Find where the given text appears and provide that cell's center as (x, y) coordinate. 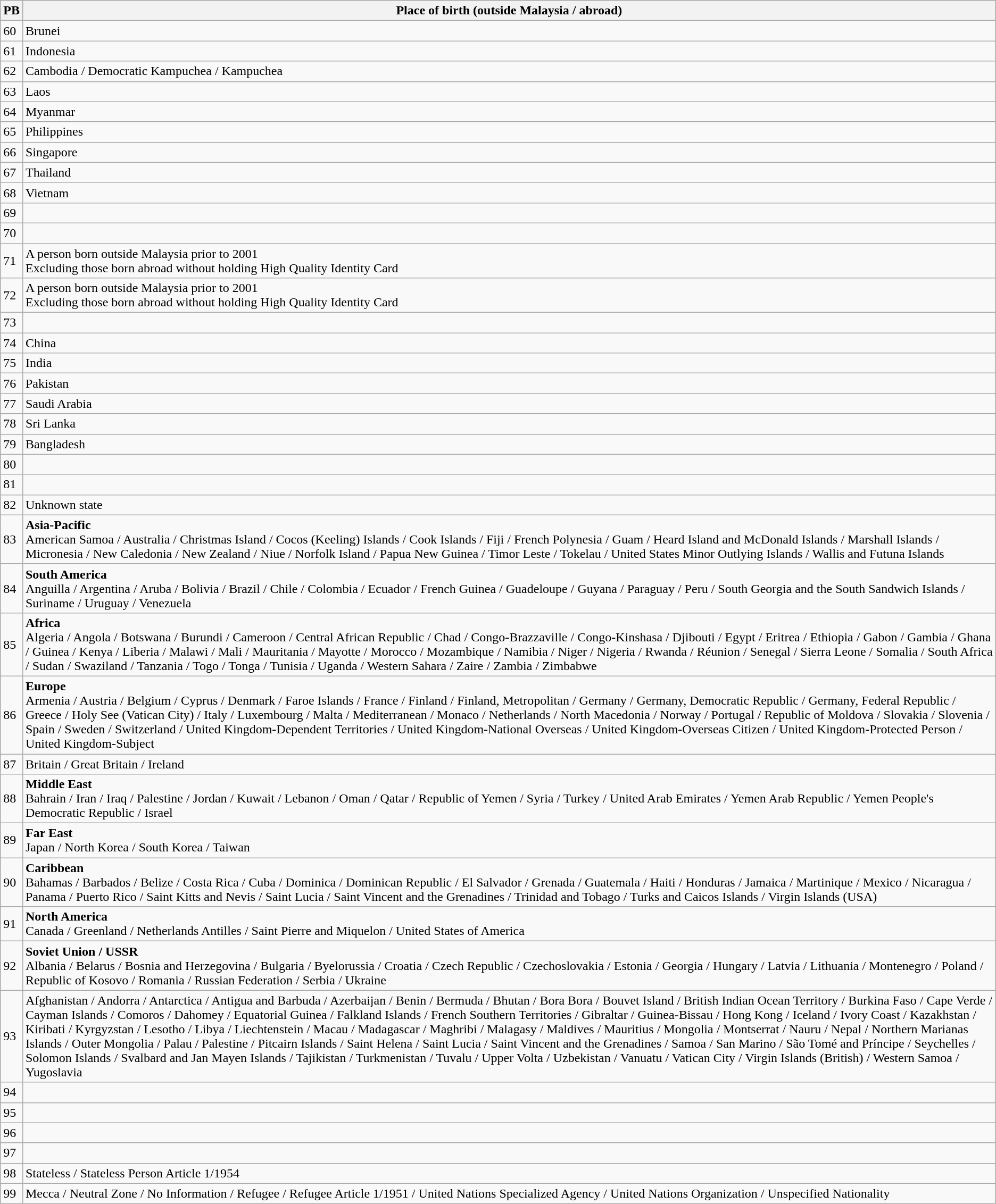
64 (12, 112)
90 (12, 882)
93 (12, 1036)
71 (12, 261)
74 (12, 343)
Place of birth (outside Malaysia / abroad) (509, 11)
67 (12, 172)
81 (12, 484)
99 (12, 1193)
Indonesia (509, 51)
Thailand (509, 172)
73 (12, 323)
98 (12, 1173)
Myanmar (509, 112)
Britain / Great Britain / Ireland (509, 764)
63 (12, 91)
84 (12, 588)
PB (12, 11)
96 (12, 1133)
77 (12, 404)
91 (12, 924)
Singapore (509, 152)
Saudi Arabia (509, 404)
61 (12, 51)
Brunei (509, 31)
70 (12, 233)
89 (12, 840)
97 (12, 1153)
62 (12, 71)
Cambodia / Democratic Kampuchea / Kampuchea (509, 71)
Far EastJapan / North Korea / South Korea / Taiwan (509, 840)
82 (12, 505)
66 (12, 152)
88 (12, 799)
India (509, 363)
Philippines (509, 132)
85 (12, 645)
China (509, 343)
Pakistan (509, 383)
92 (12, 966)
Unknown state (509, 505)
69 (12, 213)
83 (12, 539)
76 (12, 383)
Sri Lanka (509, 424)
65 (12, 132)
Bangladesh (509, 444)
78 (12, 424)
79 (12, 444)
95 (12, 1113)
75 (12, 363)
Laos (509, 91)
80 (12, 464)
North America Canada / Greenland / Netherlands Antilles / Saint Pierre and Miquelon / United States of America (509, 924)
94 (12, 1092)
68 (12, 193)
86 (12, 715)
72 (12, 296)
60 (12, 31)
87 (12, 764)
Stateless / Stateless Person Article 1/1954 (509, 1173)
Vietnam (509, 193)
